Return (x, y) of the center of cell containing provided text 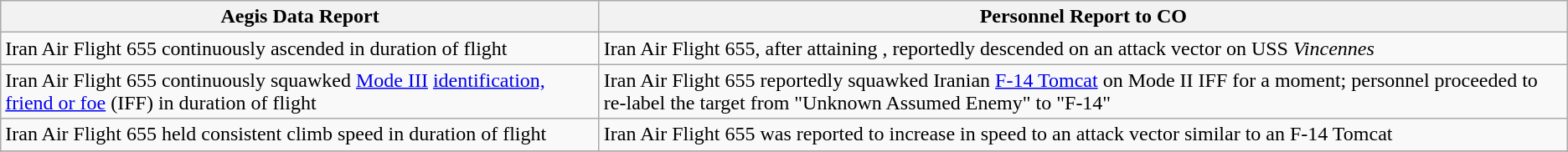
Iran Air Flight 655 held consistent climb speed in duration of flight (300, 134)
Personnel Report to CO (1083, 17)
Iran Air Flight 655, after attaining , reportedly descended on an attack vector on USS Vincennes (1083, 48)
Iran Air Flight 655 continuously ascended in duration of flight (300, 48)
Aegis Data Report (300, 17)
Iran Air Flight 655 continuously squawked Mode III identification, friend or foe (IFF) in duration of flight (300, 92)
Iran Air Flight 655 was reported to increase in speed to an attack vector similar to an F-14 Tomcat (1083, 134)
